Find where the given text appears and provide that cell's center as [X, Y] coordinate. 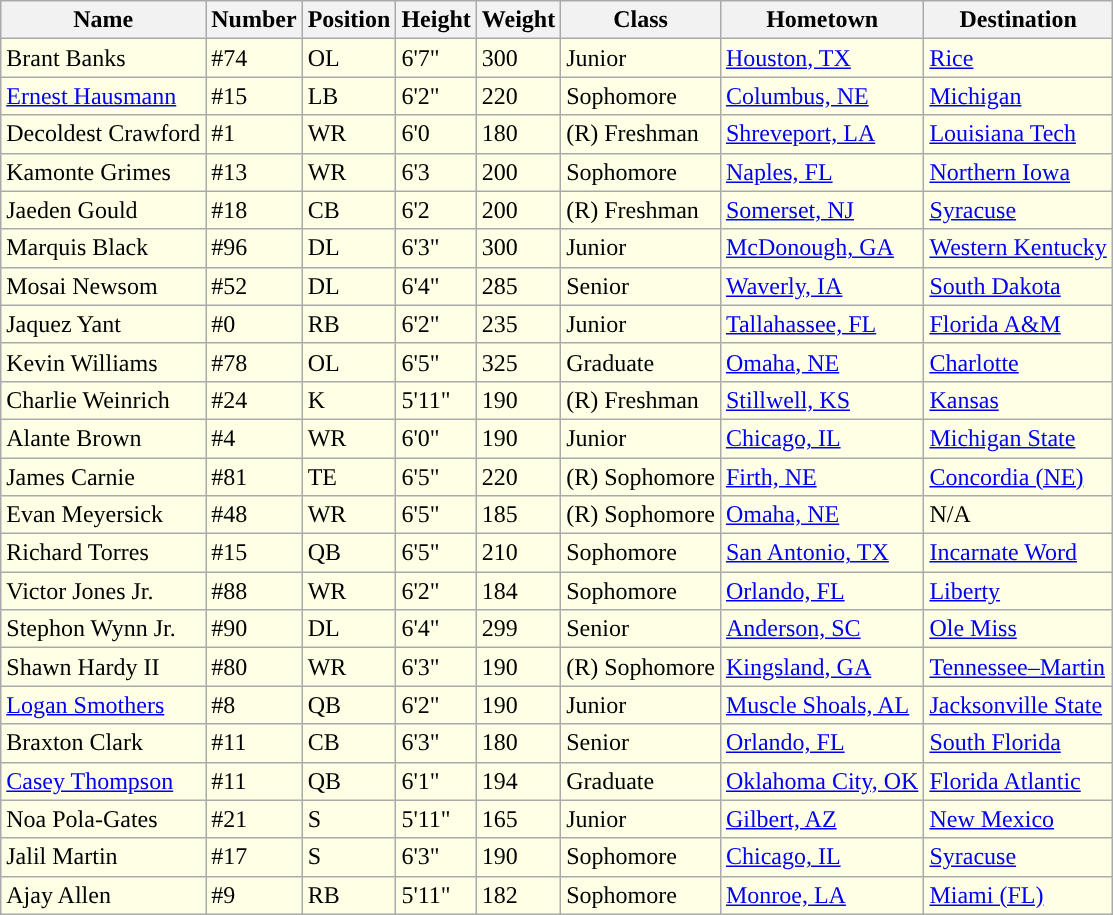
Columbus, NE [822, 96]
Northern Iowa [1018, 172]
Brant Banks [104, 58]
#17 [254, 857]
#9 [254, 895]
Jaquez Yant [104, 324]
#78 [254, 362]
6'0 [436, 134]
6'2 [436, 210]
Houston, TX [822, 58]
LB [349, 96]
K [349, 400]
#74 [254, 58]
Position [349, 20]
#81 [254, 477]
Naples, FL [822, 172]
Gilbert, AZ [822, 819]
182 [518, 895]
Evan Meyersick [104, 515]
Hometown [822, 20]
Ajay Allen [104, 895]
6'1" [436, 781]
299 [518, 629]
Class [641, 20]
James Carnie [104, 477]
Kevin Williams [104, 362]
Charlie Weinrich [104, 400]
Tallahassee, FL [822, 324]
#1 [254, 134]
Kingsland, GA [822, 667]
Noa Pola-Gates [104, 819]
Marquis Black [104, 248]
New Mexico [1018, 819]
Shawn Hardy II [104, 667]
194 [518, 781]
235 [518, 324]
Incarnate Word [1018, 553]
Ernest Hausmann [104, 96]
Braxton Clark [104, 743]
Jaeden Gould [104, 210]
Richard Torres [104, 553]
Somerset, NJ [822, 210]
Monroe, LA [822, 895]
184 [518, 591]
185 [518, 515]
Name [104, 20]
285 [518, 286]
Mosai Newsom [104, 286]
Charlotte [1018, 362]
210 [518, 553]
#4 [254, 438]
Stephon Wynn Jr. [104, 629]
South Florida [1018, 743]
Louisiana Tech [1018, 134]
Florida Atlantic [1018, 781]
#88 [254, 591]
Victor Jones Jr. [104, 591]
San Antonio, TX [822, 553]
#48 [254, 515]
Oklahoma City, OK [822, 781]
Jacksonville State [1018, 705]
Firth, NE [822, 477]
Shreveport, LA [822, 134]
#13 [254, 172]
6'0" [436, 438]
Muscle Shoals, AL [822, 705]
#80 [254, 667]
#0 [254, 324]
Western Kentucky [1018, 248]
325 [518, 362]
Destination [1018, 20]
Jalil Martin [104, 857]
#90 [254, 629]
Ole Miss [1018, 629]
Kansas [1018, 400]
TE [349, 477]
Michigan State [1018, 438]
Kamonte Grimes [104, 172]
Liberty [1018, 591]
Anderson, SC [822, 629]
#18 [254, 210]
6'3 [436, 172]
South Dakota [1018, 286]
#52 [254, 286]
Florida A&M [1018, 324]
N/A [1018, 515]
Rice [1018, 58]
6'7" [436, 58]
Tennessee–Martin [1018, 667]
Weight [518, 20]
Number [254, 20]
#21 [254, 819]
#24 [254, 400]
Alante Brown [104, 438]
Height [436, 20]
Waverly, IA [822, 286]
Casey Thompson [104, 781]
#8 [254, 705]
Michigan [1018, 96]
#96 [254, 248]
Stillwell, KS [822, 400]
165 [518, 819]
Decoldest Crawford [104, 134]
McDonough, GA [822, 248]
Miami (FL) [1018, 895]
Logan Smothers [104, 705]
Concordia (NE) [1018, 477]
